Find where the given text appears and provide that cell's center as (X, Y) coordinate. 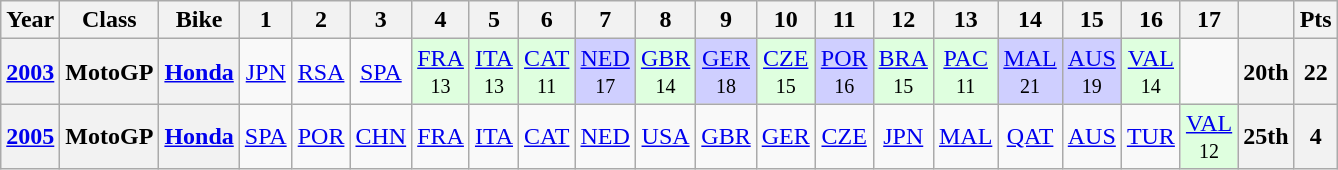
Class (110, 20)
20th (1266, 72)
7 (605, 20)
USA (665, 136)
8 (665, 20)
Year (30, 20)
FRA13 (441, 72)
AUS19 (1092, 72)
VAL14 (1150, 72)
3 (381, 20)
11 (844, 20)
15 (1092, 20)
POR (321, 136)
13 (965, 20)
CAT11 (547, 72)
2 (321, 20)
POR16 (844, 72)
25th (1266, 136)
GER18 (726, 72)
FRA (441, 136)
GBR14 (665, 72)
NED (605, 136)
5 (494, 20)
TUR (1150, 136)
17 (1208, 20)
12 (903, 20)
GER (786, 136)
2005 (30, 136)
22 (1316, 72)
BRA15 (903, 72)
PAC11 (965, 72)
QAT (1030, 136)
CHN (381, 136)
AUS (1092, 136)
Bike (199, 20)
CAT (547, 136)
10 (786, 20)
VAL12 (1208, 136)
Pts (1316, 20)
2003 (30, 72)
MAL21 (1030, 72)
1 (266, 20)
6 (547, 20)
14 (1030, 20)
RSA (321, 72)
NED17 (605, 72)
GBR (726, 136)
ITA (494, 136)
CZE15 (786, 72)
16 (1150, 20)
CZE (844, 136)
9 (726, 20)
MAL (965, 136)
ITA13 (494, 72)
